Provide the (x, y) coordinate of the cell's center where the given text is located.  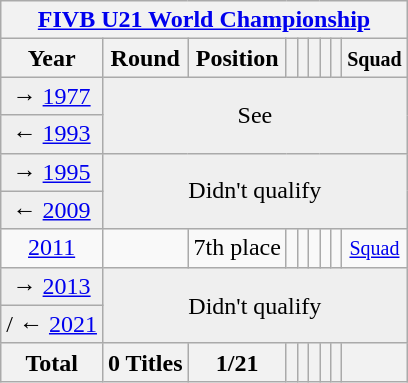
Position (237, 58)
→ 1977 (52, 96)
→ 1995 (52, 172)
0 Titles (145, 362)
Round (145, 58)
7th place (237, 248)
/ ← 2021 (52, 324)
→ 2013 (52, 286)
1/21 (237, 362)
← 2009 (52, 210)
← 1993 (52, 134)
See (254, 115)
2011 (52, 248)
Year (52, 58)
Total (52, 362)
FIVB U21 World Championship (204, 20)
